Provide the [x, y] coordinate of the cell's center where the given text is located.  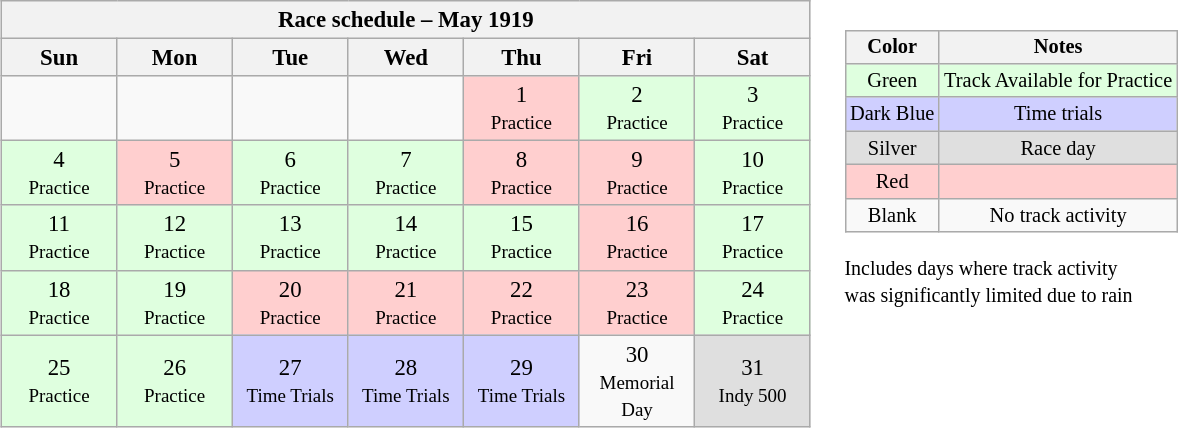
29 Time Trials [522, 381]
30 Memorial Day [637, 381]
25 Practice [59, 381]
Mon [175, 58]
23 Practice [637, 302]
6 Practice [290, 174]
22 Practice [522, 302]
14 Practice [406, 238]
Blank [892, 215]
11 Practice [59, 238]
26 Practice [175, 381]
4 Practice [59, 174]
Fri [637, 58]
Time trials [1058, 114]
16 Practice [637, 238]
19 Practice [175, 302]
31 Indy 500 [753, 381]
20 Practice [290, 302]
Red [892, 182]
3 Practice [753, 108]
10 Practice [753, 174]
No track activity [1058, 215]
13 Practice [290, 238]
15 Practice [522, 238]
17 Practice [753, 238]
Silver [892, 148]
5 Practice [175, 174]
Dark Blue [892, 114]
27 Time Trials [290, 381]
24 Practice [753, 302]
Race schedule – May 1919 [406, 20]
Race day [1058, 148]
Wed [406, 58]
Track Available for Practice [1058, 81]
21 Practice [406, 302]
Green [892, 81]
18 Practice [59, 302]
2 Practice [637, 108]
12 Practice [175, 238]
Notes [1058, 47]
Sat [753, 58]
1 Practice [522, 108]
Sun [59, 58]
Thu [522, 58]
Color [892, 47]
8 Practice [522, 174]
9 Practice [637, 174]
Tue [290, 58]
28 Time Trials [406, 381]
7 Practice [406, 174]
